Extract the (X, Y) coordinate from the center of the cell holding the provided text.  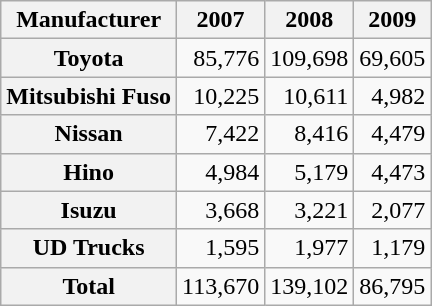
4,479 (392, 134)
Isuzu (89, 210)
Mitsubishi Fuso (89, 96)
2,077 (392, 210)
Hino (89, 172)
69,605 (392, 58)
Toyota (89, 58)
Manufacturer (89, 20)
85,776 (221, 58)
1,179 (392, 248)
10,225 (221, 96)
4,984 (221, 172)
2007 (221, 20)
Total (89, 286)
3,668 (221, 210)
8,416 (310, 134)
4,982 (392, 96)
4,473 (392, 172)
10,611 (310, 96)
5,179 (310, 172)
1,595 (221, 248)
113,670 (221, 286)
109,698 (310, 58)
86,795 (392, 286)
UD Trucks (89, 248)
7,422 (221, 134)
2008 (310, 20)
Nissan (89, 134)
1,977 (310, 248)
139,102 (310, 286)
3,221 (310, 210)
2009 (392, 20)
